Determine the (X, Y) coordinate at the center of the cell enclosing the given text.  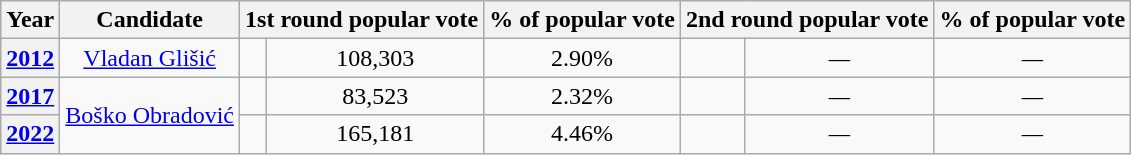
4.46% (582, 134)
Year (30, 20)
Vladan Glišić (150, 58)
2.32% (582, 96)
2.90% (582, 58)
Candidate (150, 20)
Boško Obradović (150, 115)
2022 (30, 134)
2017 (30, 96)
2nd round popular vote (807, 20)
2012 (30, 58)
83,523 (376, 96)
165,181 (376, 134)
108,303 (376, 58)
1st round popular vote (362, 20)
